Pinpoint the cell where the given text exists, returning its [x, y] midpoint coordinate. 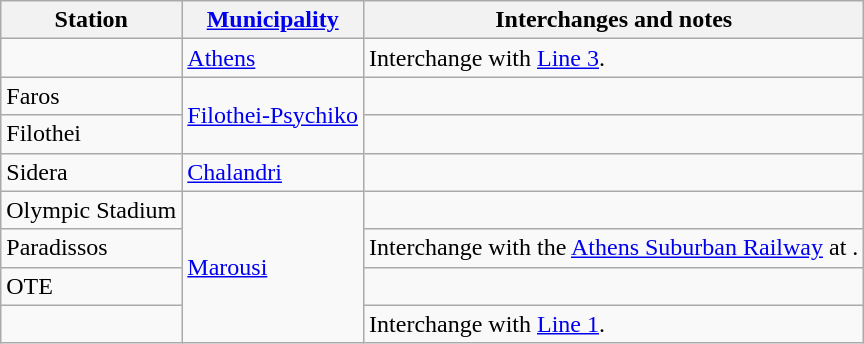
Filothei [92, 134]
Station [92, 20]
Municipality [273, 20]
Marousi [273, 267]
Athens [273, 58]
Sidera [92, 172]
Faros [92, 96]
Interchanges and notes [614, 20]
Paradissos [92, 248]
Interchange with Line 3. [614, 58]
Interchange with the Athens Suburban Railway at . [614, 248]
Filothei-Psychiko [273, 115]
OTE [92, 286]
Interchange with Line 1. [614, 324]
Olympic Stadium [92, 210]
Chalandri [273, 172]
